Provide the [x, y] coordinate of the cell's center where the given text is located.  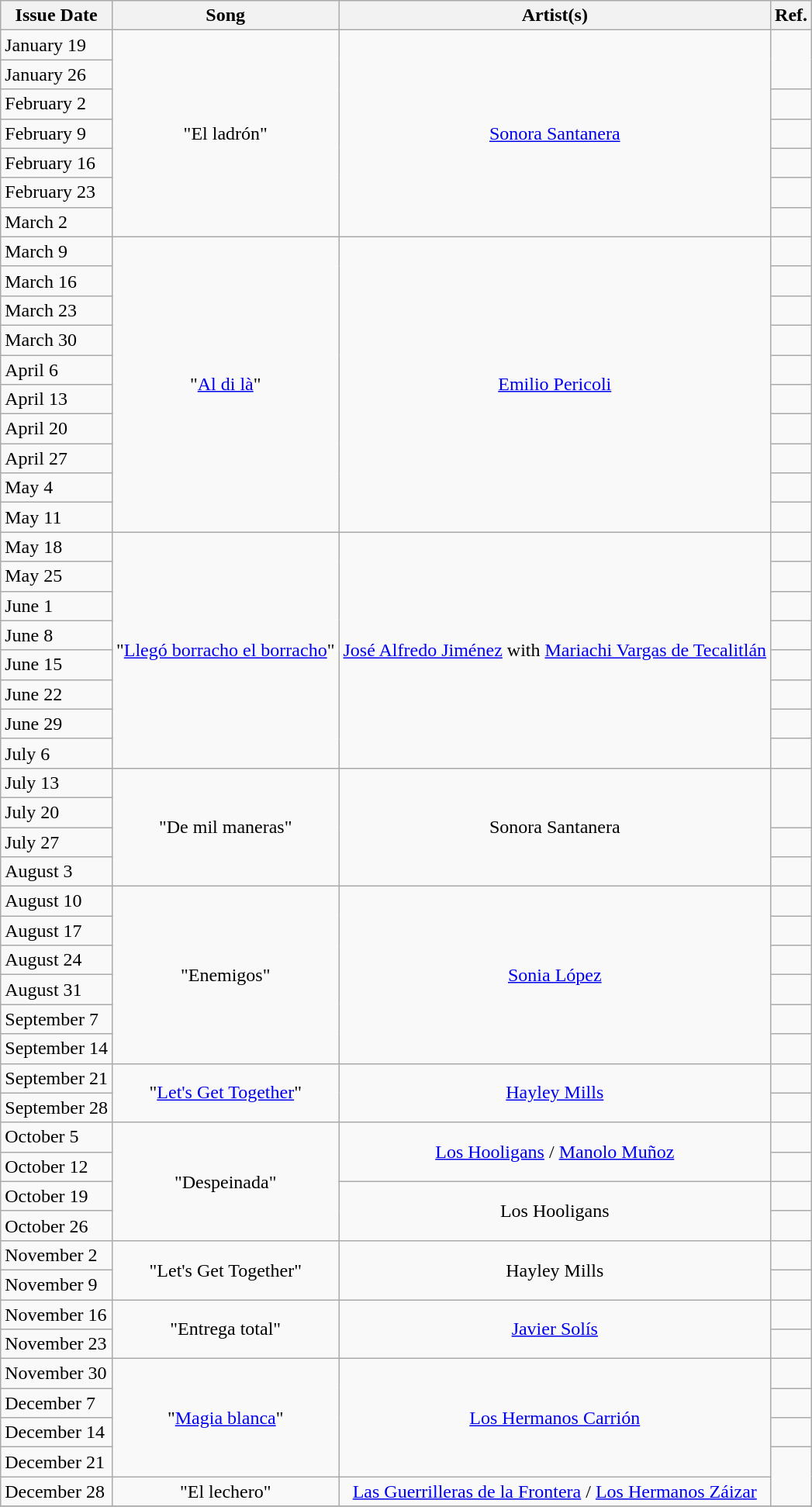
February 16 [57, 163]
"Entrega total" [225, 1329]
October 26 [57, 1225]
"De mil maneras" [225, 827]
February 23 [57, 192]
December 7 [57, 1403]
Issue Date [57, 16]
November 30 [57, 1374]
September 7 [57, 1019]
"El lechero" [225, 1491]
Los Hermanos Carrión [555, 1418]
January 26 [57, 74]
February 2 [57, 104]
June 15 [57, 665]
September 28 [57, 1108]
August 3 [57, 872]
March 2 [57, 222]
February 9 [57, 133]
December 14 [57, 1433]
"Enemigos" [225, 975]
April 6 [57, 370]
April 13 [57, 399]
April 20 [57, 429]
November 16 [57, 1315]
Emilio Pericoli [555, 385]
October 19 [57, 1196]
July 6 [57, 753]
August 17 [57, 931]
July 27 [57, 842]
"Magia blanca" [225, 1418]
August 24 [57, 960]
March 9 [57, 251]
September 14 [57, 1049]
April 27 [57, 458]
November 9 [57, 1284]
"Despeinada" [225, 1181]
Los Hooligans [555, 1211]
June 1 [57, 606]
May 4 [57, 488]
March 30 [57, 340]
May 25 [57, 576]
Javier Solís [555, 1329]
November 23 [57, 1344]
December 28 [57, 1491]
October 5 [57, 1137]
November 2 [57, 1255]
Los Hooligans / Manolo Muñoz [555, 1152]
Las Guerrilleras de la Frontera / Los Hermanos Záizar [555, 1491]
September 21 [57, 1078]
June 8 [57, 635]
August 31 [57, 990]
May 11 [57, 517]
January 19 [57, 45]
August 10 [57, 901]
"Al di là" [225, 385]
May 18 [57, 547]
December 21 [57, 1462]
José Alfredo Jiménez with Mariachi Vargas de Tecalitlán [555, 650]
Artist(s) [555, 16]
Song [225, 16]
Sonia López [555, 975]
June 22 [57, 694]
July 13 [57, 783]
June 29 [57, 724]
March 16 [57, 281]
"El ladrón" [225, 133]
October 12 [57, 1167]
March 23 [57, 310]
"Llegó borracho el borracho" [225, 650]
Ref. [791, 16]
July 20 [57, 812]
